Return the (X, Y) coordinate for the center point of the cell that contains the specified text.  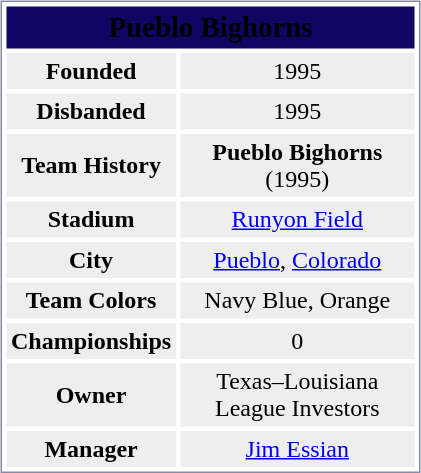
Stadium (90, 220)
Navy Blue, Orange (297, 300)
Disbanded (90, 112)
Team History (90, 166)
Texas–Louisiana League Investors (297, 396)
Jim Essian (297, 449)
Pueblo Bighorns (1995) (297, 166)
Championships (90, 341)
City (90, 260)
Pueblo Bighorns (210, 27)
Runyon Field (297, 220)
Owner (90, 396)
Pueblo, Colorado (297, 260)
Manager (90, 449)
Founded (90, 71)
0 (297, 341)
Team Colors (90, 300)
